Scan for the cell matching the given text and deliver its [X, Y] coordinate at center. 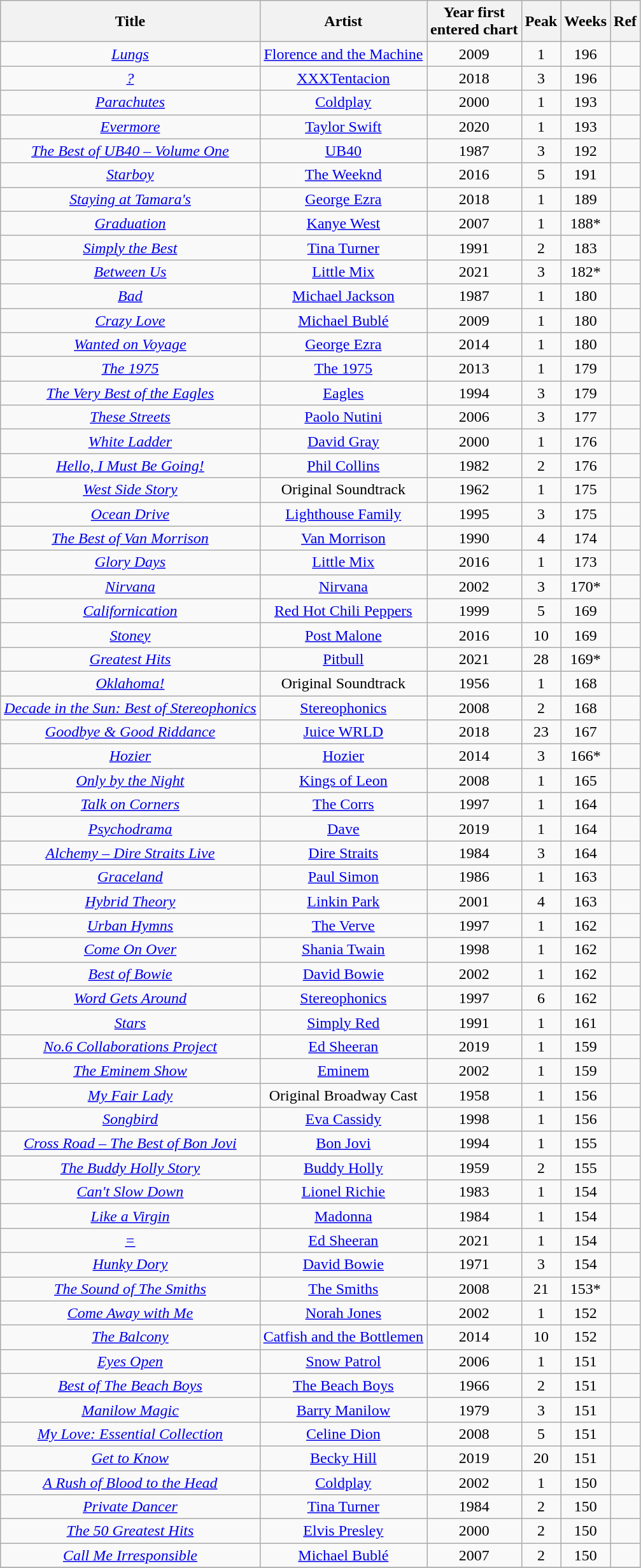
The 50 Greatest Hits [130, 1531]
Phil Collins [343, 466]
Barry Manilow [343, 1410]
Cross Road – The Best of Bon Jovi [130, 1144]
Year firstentered chart [475, 22]
Starboy [130, 175]
Eagles [343, 393]
Goodbye & Good Riddance [130, 732]
Oklahoma! [130, 683]
The Weeknd [343, 175]
191 [586, 175]
Norah Jones [343, 1313]
Get to Know [130, 1458]
Michael Jackson [343, 296]
6 [541, 998]
Can't Slow Down [130, 1192]
192 [586, 151]
Shania Twain [343, 950]
West Side Story [130, 490]
Paolo Nutini [343, 417]
A Rush of Blood to the Head [130, 1483]
Elvis Presley [343, 1531]
The Eminem Show [130, 1071]
Van Morrison [343, 538]
182* [586, 272]
Hello, I Must Be Going! [130, 466]
David Gray [343, 441]
White Ladder [130, 441]
Crazy Love [130, 320]
Lungs [130, 54]
1983 [475, 1192]
Stoney [130, 635]
The Best of UB40 – Volume One [130, 151]
1966 [475, 1385]
Only by the Night [130, 781]
1956 [475, 683]
161 [586, 1022]
Greatest Hits [130, 659]
Hybrid Theory [130, 901]
2013 [475, 369]
165 [586, 781]
Staying at Tamara's [130, 199]
Glory Days [130, 562]
Eyes Open [130, 1361]
28 [541, 659]
1962 [475, 490]
21 [541, 1289]
170* [586, 586]
Ref [625, 22]
1986 [475, 877]
Stars [130, 1022]
1971 [475, 1265]
173 [586, 562]
Dave [343, 829]
Call Me Irresponsible [130, 1555]
The Buddy Holly Story [130, 1168]
Come On Over [130, 950]
Between Us [130, 272]
Becky Hill [343, 1458]
Paul Simon [343, 877]
My Love: Essential Collection [130, 1434]
153* [586, 1289]
1999 [475, 611]
Parachutes [130, 102]
2001 [475, 901]
The Balcony [130, 1337]
Pitbull [343, 659]
Graceland [130, 877]
Bad [130, 296]
Buddy Holly [343, 1168]
Eminem [343, 1071]
The Sound of The Smiths [130, 1289]
Florence and the Machine [343, 54]
Lionel Richie [343, 1192]
Simply Red [343, 1022]
1990 [475, 538]
177 [586, 417]
Alchemy – Dire Straits Live [130, 853]
1959 [475, 1168]
Madonna [343, 1216]
Artist [343, 22]
Urban Hymns [130, 926]
Word Gets Around [130, 998]
= [130, 1240]
The Verve [343, 926]
XXXTentacion [343, 78]
? [130, 78]
23 [541, 732]
Celine Dion [343, 1434]
166* [586, 756]
Catfish and the Bottlemen [343, 1337]
Graduation [130, 223]
Come Away with Me [130, 1313]
Bon Jovi [343, 1144]
Dire Straits [343, 853]
Like a Virgin [130, 1216]
Songbird [130, 1120]
Kanye West [343, 223]
1958 [475, 1095]
Post Malone [343, 635]
2020 [475, 127]
Eva Cassidy [343, 1120]
Snow Patrol [343, 1361]
Kings of Leon [343, 781]
Evermore [130, 127]
Talk on Corners [130, 805]
174 [586, 538]
Hunky Dory [130, 1265]
188* [586, 223]
The Best of Van Morrison [130, 538]
1979 [475, 1410]
Peak [541, 22]
Weeks [586, 22]
1982 [475, 466]
20 [541, 1458]
Decade in the Sun: Best of Stereophonics [130, 708]
Red Hot Chili Peppers [343, 611]
183 [586, 247]
Simply the Best [130, 247]
Best of The Beach Boys [130, 1385]
Wanted on Voyage [130, 345]
UB40 [343, 151]
The Beach Boys [343, 1385]
Best of Bowie [130, 974]
The Smiths [343, 1289]
These Streets [130, 417]
Juice WRLD [343, 732]
Title [130, 22]
1995 [475, 514]
167 [586, 732]
Private Dancer [130, 1507]
The Very Best of the Eagles [130, 393]
Psychodrama [130, 829]
Original Broadway Cast [343, 1095]
Linkin Park [343, 901]
My Fair Lady [130, 1095]
No.6 Collaborations Project [130, 1046]
189 [586, 199]
Californication [130, 611]
Manilow Magic [130, 1410]
Taylor Swift [343, 127]
Lighthouse Family [343, 514]
Ocean Drive [130, 514]
The Corrs [343, 805]
169* [586, 659]
